Locate the cell with the specified text and output its [x, y] center coordinate. 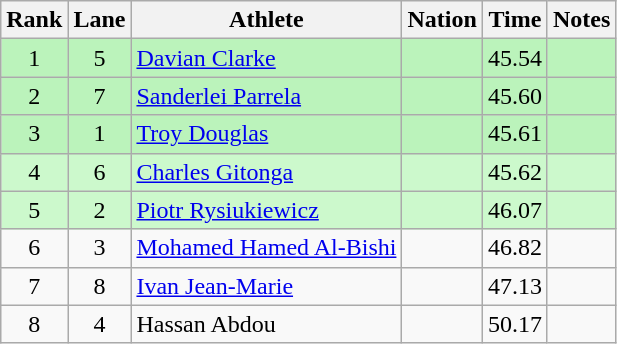
Lane [100, 20]
Charles Gitonga [266, 172]
Mohamed Hamed Al-Bishi [266, 248]
Hassan Abdou [266, 324]
45.54 [514, 58]
47.13 [514, 286]
45.60 [514, 96]
Rank [34, 20]
45.61 [514, 134]
Ivan Jean-Marie [266, 286]
Sanderlei Parrela [266, 96]
Nation [442, 20]
Time [514, 20]
45.62 [514, 172]
50.17 [514, 324]
Troy Douglas [266, 134]
46.07 [514, 210]
Piotr Rysiukiewicz [266, 210]
46.82 [514, 248]
Athlete [266, 20]
Davian Clarke [266, 58]
Notes [581, 20]
